Detect which cell encompasses the target text, then output its [x, y] center coordinate. 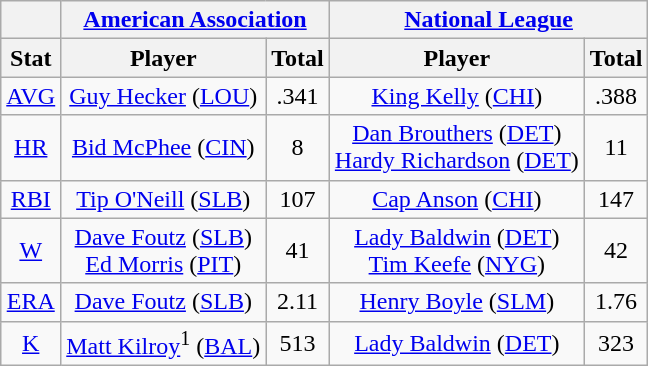
Cap Anson (CHI) [456, 199]
Bid McPhee (CIN) [164, 148]
2.11 [298, 302]
Dave Foutz (SLB)Ed Morris (PIT) [164, 250]
W [31, 250]
AVG [31, 96]
ERA [31, 302]
.341 [298, 96]
Guy Hecker (LOU) [164, 96]
147 [616, 199]
Dave Foutz (SLB) [164, 302]
1.76 [616, 302]
Stat [31, 58]
513 [298, 344]
Matt Kilroy1 (BAL) [164, 344]
K [31, 344]
107 [298, 199]
Henry Boyle (SLM) [456, 302]
41 [298, 250]
42 [616, 250]
11 [616, 148]
8 [298, 148]
Lady Baldwin (DET) [456, 344]
RBI [31, 199]
.388 [616, 96]
323 [616, 344]
Dan Brouthers (DET)Hardy Richardson (DET) [456, 148]
Tip O'Neill (SLB) [164, 199]
HR [31, 148]
King Kelly (CHI) [456, 96]
National League [488, 20]
American Association [196, 20]
Lady Baldwin (DET)Tim Keefe (NYG) [456, 250]
